Scan for the cell matching the given text and deliver its [X, Y] coordinate at center. 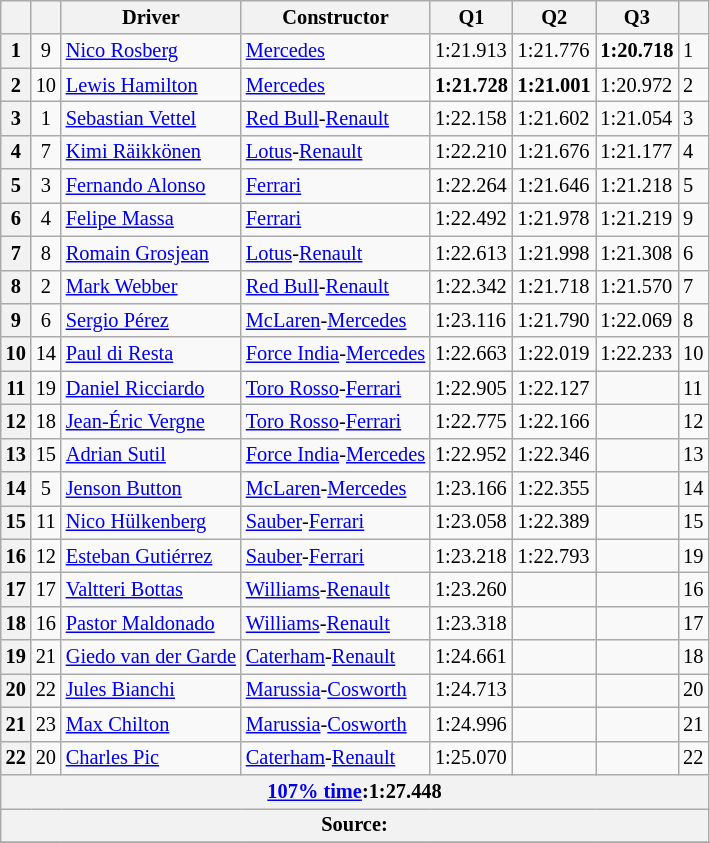
1:21.218 [638, 186]
23 [46, 724]
1:23.260 [472, 589]
1:22.952 [472, 455]
Pastor Maldonado [151, 623]
1:22.127 [554, 388]
Mark Webber [151, 287]
1:22.663 [472, 354]
Nico Rosberg [151, 51]
1:20.718 [638, 51]
1:20.972 [638, 85]
1:21.602 [554, 118]
Adrian Sutil [151, 455]
1:23.166 [472, 489]
1:23.218 [472, 556]
1:21.998 [554, 253]
Source: [355, 825]
1:21.676 [554, 152]
Q1 [472, 17]
Valtteri Bottas [151, 589]
1:21.728 [472, 85]
1:21.790 [554, 320]
Kimi Räikkönen [151, 152]
1:21.219 [638, 219]
Jean-Éric Vergne [151, 421]
1:22.905 [472, 388]
1:22.264 [472, 186]
1:21.177 [638, 152]
1:21.978 [554, 219]
1:23.058 [472, 522]
Daniel Ricciardo [151, 388]
Charles Pic [151, 758]
1:22.158 [472, 118]
Constructor [336, 17]
1:22.166 [554, 421]
1:21.308 [638, 253]
Nico Hülkenberg [151, 522]
Felipe Massa [151, 219]
1:21.913 [472, 51]
1:22.233 [638, 354]
1:22.019 [554, 354]
Sebastian Vettel [151, 118]
Paul di Resta [151, 354]
Romain Grosjean [151, 253]
Q3 [638, 17]
Lewis Hamilton [151, 85]
1:23.116 [472, 320]
Fernando Alonso [151, 186]
107% time:1:27.448 [355, 791]
Q2 [554, 17]
1:22.069 [638, 320]
1:25.070 [472, 758]
1:22.342 [472, 287]
1:21.001 [554, 85]
1:21.570 [638, 287]
1:22.613 [472, 253]
Max Chilton [151, 724]
1:22.389 [554, 522]
Sergio Pérez [151, 320]
1:24.996 [472, 724]
1:22.492 [472, 219]
1:22.355 [554, 489]
Jenson Button [151, 489]
1:24.661 [472, 657]
Jules Bianchi [151, 690]
Driver [151, 17]
1:21.776 [554, 51]
1:21.054 [638, 118]
1:22.210 [472, 152]
1:21.646 [554, 186]
1:23.318 [472, 623]
1:22.775 [472, 421]
1:22.346 [554, 455]
Esteban Gutiérrez [151, 556]
Giedo van der Garde [151, 657]
1:21.718 [554, 287]
1:24.713 [472, 690]
1:22.793 [554, 556]
